For the text-containing cell, return its midpoint in (X, Y) coordinate format. 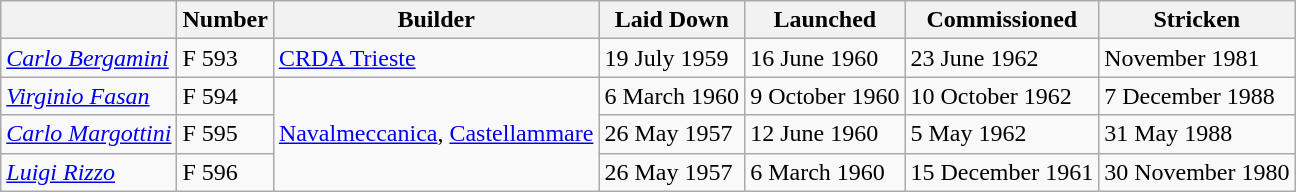
November 1981 (1197, 58)
Commissioned (1002, 20)
30 November 1980 (1197, 172)
Carlo Margottini (89, 134)
5 May 1962 (1002, 134)
Luigi Rizzo (89, 172)
CRDA Trieste (436, 58)
Laid Down (672, 20)
10 October 1962 (1002, 96)
Builder (436, 20)
12 June 1960 (825, 134)
Number (225, 20)
19 July 1959 (672, 58)
Stricken (1197, 20)
15 December 1961 (1002, 172)
16 June 1960 (825, 58)
7 December 1988 (1197, 96)
Carlo Bergamini (89, 58)
31 May 1988 (1197, 134)
Navalmeccanica, Castellammare (436, 134)
F 593 (225, 58)
F 596 (225, 172)
Launched (825, 20)
F 595 (225, 134)
Virginio Fasan (89, 96)
F 594 (225, 96)
23 June 1962 (1002, 58)
9 October 1960 (825, 96)
